Output the [x, y] coordinate of the center of the cell containing the given text.  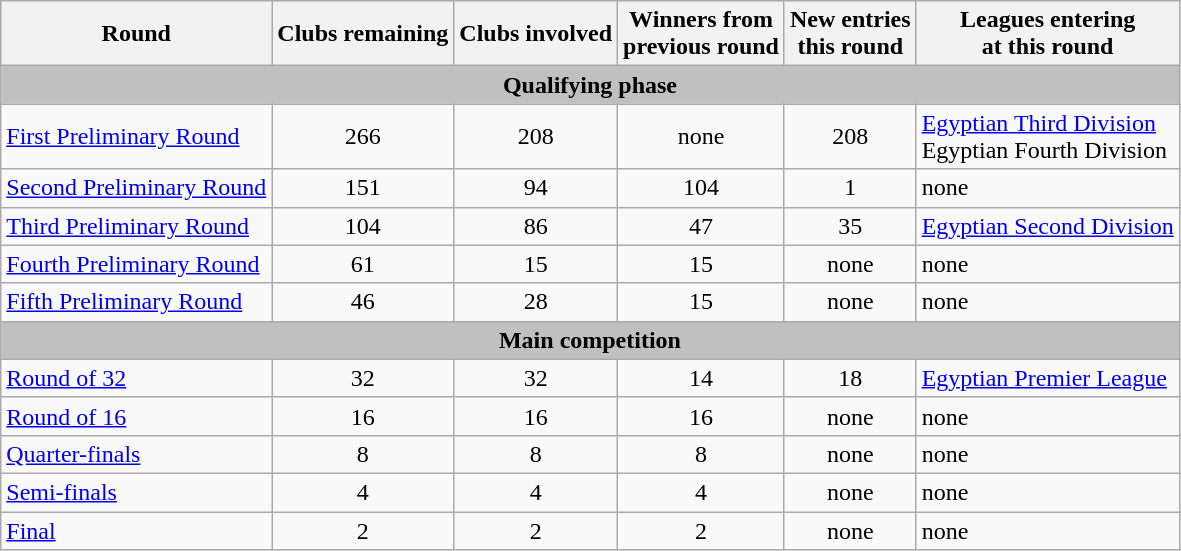
Clubs involved [536, 34]
Egyptian Third DivisionEgyptian Fourth Division [1048, 136]
New entriesthis round [850, 34]
14 [702, 378]
Final [136, 531]
18 [850, 378]
Round [136, 34]
151 [363, 188]
94 [536, 188]
35 [850, 226]
46 [363, 302]
Semi-finals [136, 492]
Round of 32 [136, 378]
Egyptian Second Division [1048, 226]
Quarter-finals [136, 454]
Third Preliminary Round [136, 226]
Egyptian Premier League [1048, 378]
266 [363, 136]
28 [536, 302]
Round of 16 [136, 416]
Winners fromprevious round [702, 34]
Fourth Preliminary Round [136, 264]
1 [850, 188]
61 [363, 264]
Qualifying phase [590, 85]
Main competition [590, 340]
Clubs remaining [363, 34]
Second Preliminary Round [136, 188]
Fifth Preliminary Round [136, 302]
Leagues enteringat this round [1048, 34]
First Preliminary Round [136, 136]
86 [536, 226]
47 [702, 226]
